Scan for the cell matching the given text and deliver its [X, Y] coordinate at center. 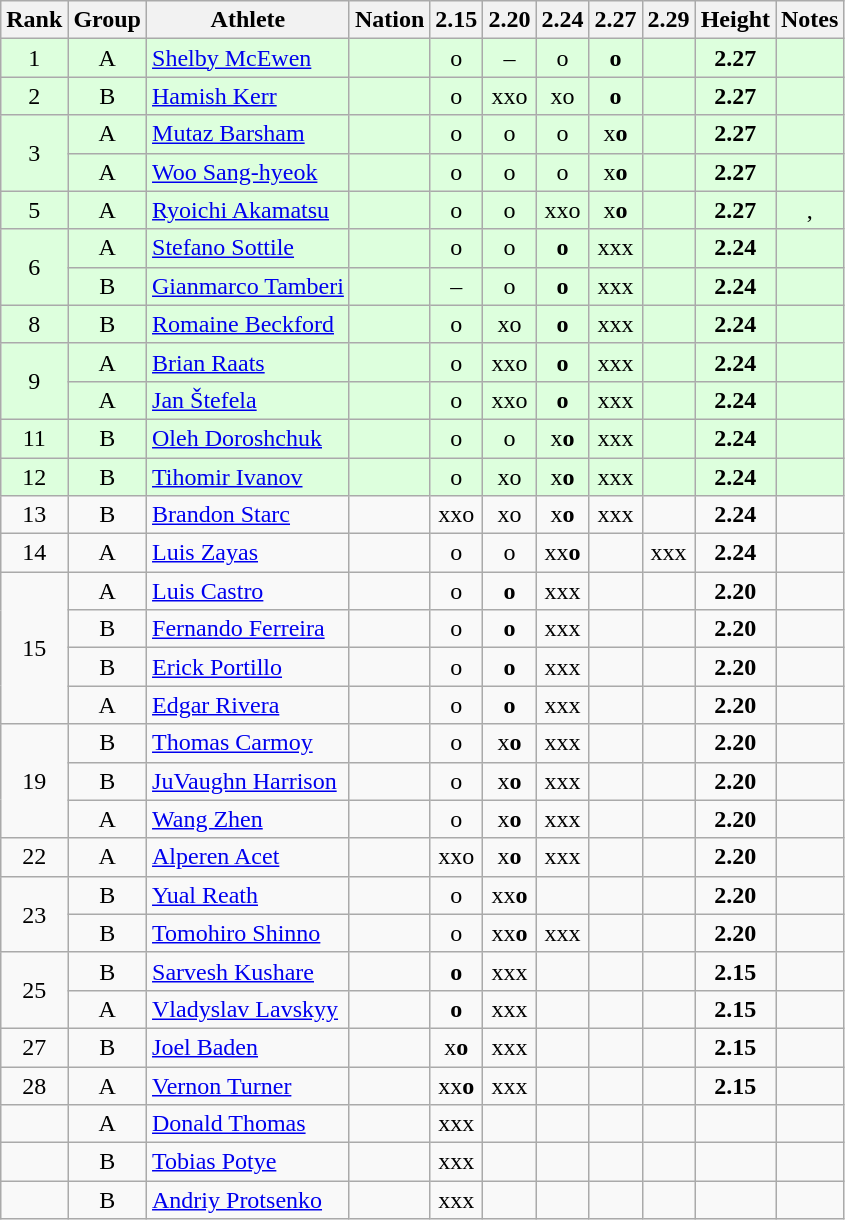
Athlete [248, 20]
Andriy Protsenko [248, 1200]
11 [34, 438]
13 [34, 515]
Notes [810, 20]
3 [34, 153]
8 [34, 324]
Nation [389, 20]
12 [34, 477]
Jan Štefela [248, 400]
Tomohiro Shinno [248, 933]
1 [34, 58]
Yual Reath [248, 895]
Gianmarco Tamberi [248, 286]
Thomas Carmoy [248, 743]
Vladyslav Lavskyy [248, 1009]
Romaine Beckford [248, 324]
Joel Baden [248, 1047]
Wang Zhen [248, 819]
Ryoichi Akamatsu [248, 210]
JuVaughn Harrison [248, 781]
Alperen Acet [248, 857]
25 [34, 990]
6 [34, 267]
Shelby McEwen [248, 58]
Hamish Kerr [248, 96]
Tobias Potye [248, 1162]
Brian Raats [248, 362]
Luis Zayas [248, 553]
Stefano Sottile [248, 248]
15 [34, 648]
28 [34, 1085]
27 [34, 1047]
Tihomir Ivanov [248, 477]
Luis Castro [248, 591]
, [810, 210]
Fernando Ferreira [248, 629]
Donald Thomas [248, 1124]
22 [34, 857]
2 [34, 96]
23 [34, 914]
Rank [34, 20]
Height [735, 20]
5 [34, 210]
9 [34, 381]
14 [34, 553]
Mutaz Barsham [248, 134]
2.29 [668, 20]
Erick Portillo [248, 667]
Brandon Starc [248, 515]
Oleh Doroshchuk [248, 438]
Vernon Turner [248, 1085]
Sarvesh Kushare [248, 971]
Woo Sang-hyeok [248, 172]
Edgar Rivera [248, 705]
19 [34, 781]
Group [108, 20]
